Detect which cell encompasses the target text, then output its (x, y) center coordinate. 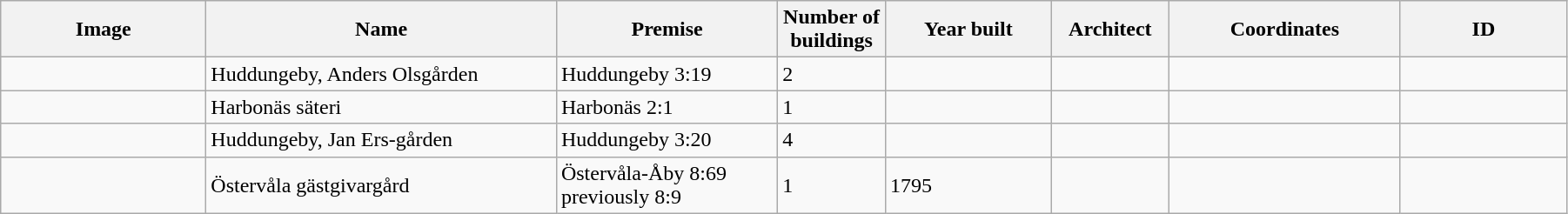
Huddungeby, Jan Ers-gården (381, 140)
1795 (968, 184)
Östervåla-Åby 8:69previously 8:9 (667, 184)
Huddungeby 3:19 (667, 74)
Östervåla gästgivargård (381, 184)
Number ofbuildings (832, 30)
Huddungeby, Anders Olsgården (381, 74)
2 (832, 74)
Name (381, 30)
Harbonäs säteri (381, 107)
Huddungeby 3:20 (667, 140)
ID (1483, 30)
Premise (667, 30)
Coordinates (1284, 30)
Harbonäs 2:1 (667, 107)
Year built (968, 30)
4 (832, 140)
Architect (1110, 30)
Image (104, 30)
